Scan for the cell matching the given text and deliver its (X, Y) coordinate at center. 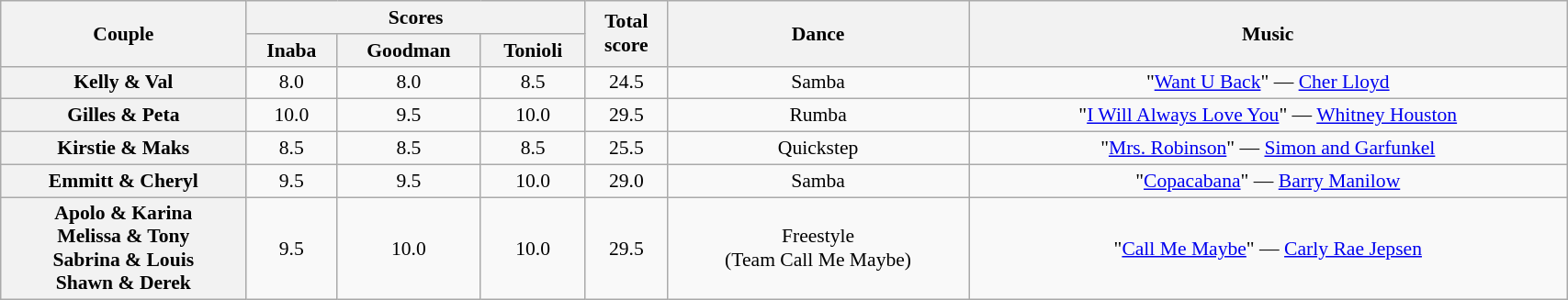
Goodman (409, 50)
Freestyle(Team Call Me Maybe) (818, 249)
Gilles & Peta (123, 116)
Tonioli (533, 50)
Dance (818, 33)
"I Will Always Love You" — Whitney Houston (1268, 116)
29.0 (626, 181)
25.5 (626, 149)
Kirstie & Maks (123, 149)
Emmitt & Cheryl (123, 181)
Inaba (292, 50)
Quickstep (818, 149)
"Want U Back" — Cher Lloyd (1268, 83)
Totalscore (626, 33)
Couple (123, 33)
"Mrs. Robinson" — Simon and Garfunkel (1268, 149)
"Copacabana" — Barry Manilow (1268, 181)
Kelly & Val (123, 83)
Scores (415, 17)
Apolo & KarinaMelissa & TonySabrina & LouisShawn & Derek (123, 249)
Music (1268, 33)
Rumba (818, 116)
24.5 (626, 83)
"Call Me Maybe" — Carly Rae Jepsen (1268, 249)
